Output the (X, Y) coordinate of the center of the cell containing the given text.  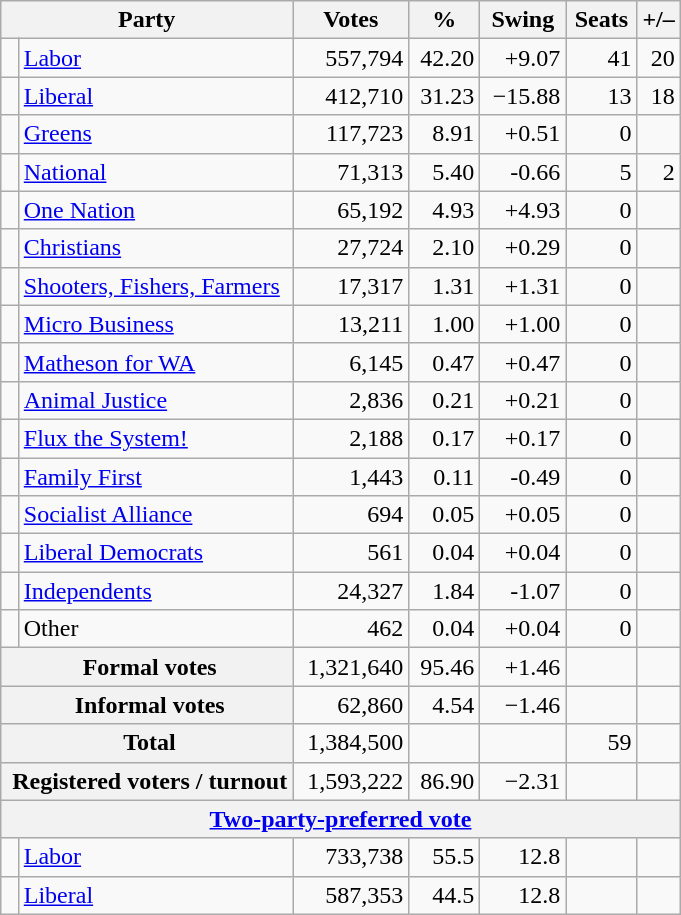
+9.07 (523, 58)
+1.46 (523, 667)
Formal votes (147, 667)
8.91 (444, 134)
Animal Justice (155, 400)
National (155, 172)
-0.49 (523, 477)
+0.51 (523, 134)
2,836 (351, 400)
+0.29 (523, 248)
65,192 (351, 210)
6,145 (351, 362)
1,384,500 (351, 743)
Micro Business (155, 324)
Liberal Democrats (155, 553)
+0.47 (523, 362)
561 (351, 553)
4.93 (444, 210)
20 (658, 58)
117,723 (351, 134)
Party (147, 20)
1.00 (444, 324)
Other (155, 629)
462 (351, 629)
31.23 (444, 96)
5.40 (444, 172)
17,317 (351, 286)
733,738 (351, 857)
1,443 (351, 477)
+0.05 (523, 515)
Family First (155, 477)
Independents (155, 591)
44.5 (444, 895)
-0.66 (523, 172)
−2.31 (523, 781)
13,211 (351, 324)
27,724 (351, 248)
Votes (351, 20)
24,327 (351, 591)
Swing (523, 20)
+4.93 (523, 210)
587,353 (351, 895)
−15.88 (523, 96)
18 (658, 96)
557,794 (351, 58)
Flux the System! (155, 438)
1,321,640 (351, 667)
694 (351, 515)
41 (602, 58)
2,188 (351, 438)
+0.17 (523, 438)
+0.21 (523, 400)
+1.00 (523, 324)
+1.31 (523, 286)
0.11 (444, 477)
Christians (155, 248)
Greens (155, 134)
2 (658, 172)
5 (602, 172)
62,860 (351, 705)
-1.07 (523, 591)
55.5 (444, 857)
Shooters, Fishers, Farmers (155, 286)
Matheson for WA (155, 362)
0.47 (444, 362)
2.10 (444, 248)
59 (602, 743)
Socialist Alliance (155, 515)
13 (602, 96)
95.46 (444, 667)
86.90 (444, 781)
1.84 (444, 591)
One Nation (155, 210)
Informal votes (147, 705)
42.20 (444, 58)
Two-party-preferred vote (341, 819)
Seats (602, 20)
Registered voters / turnout (147, 781)
71,313 (351, 172)
% (444, 20)
4.54 (444, 705)
−1.46 (523, 705)
Total (147, 743)
+/– (658, 20)
412,710 (351, 96)
0.21 (444, 400)
0.17 (444, 438)
1.31 (444, 286)
0.05 (444, 515)
1,593,222 (351, 781)
